Capture the cell that displays the provided text and extract its (x, y) central coordinate. 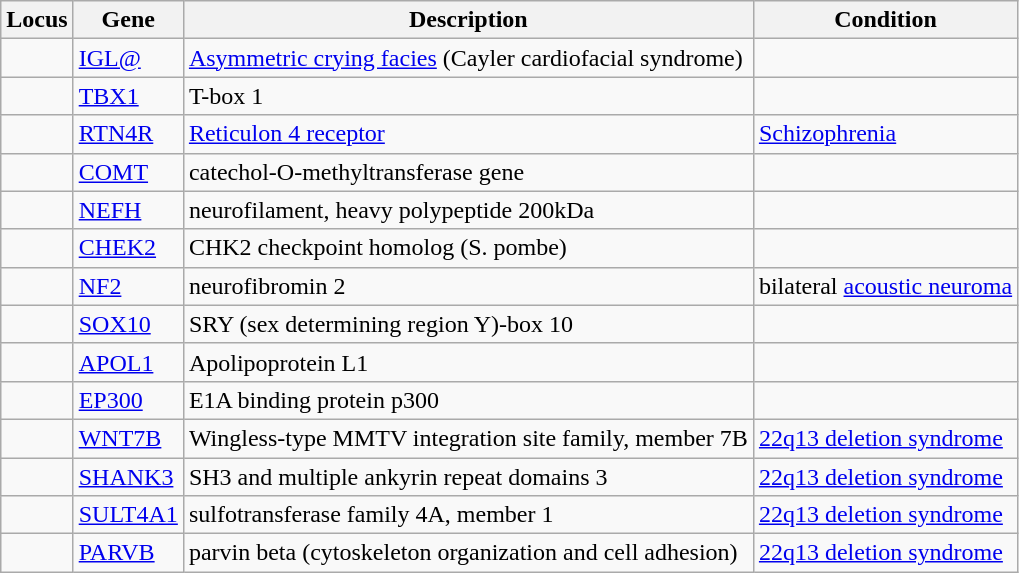
TBX1 (128, 96)
SULT4A1 (128, 515)
NF2 (128, 286)
catechol-O-methyltransferase gene (468, 172)
Gene (128, 20)
IGL@ (128, 58)
Description (468, 20)
EP300 (128, 400)
PARVB (128, 553)
E1A binding protein p300 (468, 400)
WNT7B (128, 438)
sulfotransferase family 4A, member 1 (468, 515)
neurofibromin 2 (468, 286)
NEFH (128, 210)
Reticulon 4 receptor (468, 134)
Locus (37, 20)
SH3 and multiple ankyrin repeat domains 3 (468, 477)
Schizophrenia (885, 134)
Asymmetric crying facies (Cayler cardiofacial syndrome) (468, 58)
SHANK3 (128, 477)
CHEK2 (128, 248)
COMT (128, 172)
bilateral acoustic neuroma (885, 286)
neurofilament, heavy polypeptide 200kDa (468, 210)
APOL1 (128, 362)
SOX10 (128, 324)
Wingless-type MMTV integration site family, member 7B (468, 438)
Condition (885, 20)
T-box 1 (468, 96)
CHK2 checkpoint homolog (S. pombe) (468, 248)
Apolipoprotein L1 (468, 362)
RTN4R (128, 134)
SRY (sex determining region Y)-box 10 (468, 324)
parvin beta (cytoskeleton organization and cell adhesion) (468, 553)
